From the cell containing the given text, extract its center point as (X, Y) coordinate. 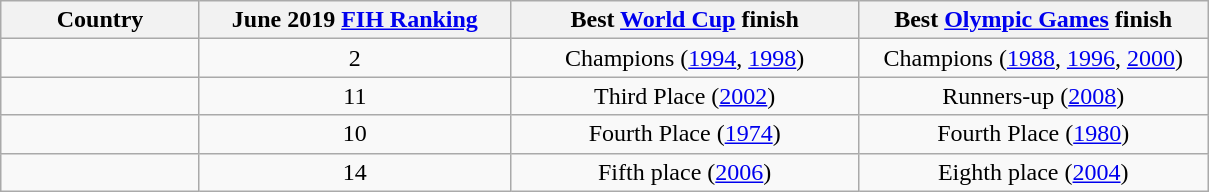
Fourth Place (1980) (1034, 134)
Fourth Place (1974) (684, 134)
Eighth place (2004) (1034, 172)
Country (100, 20)
Runners-up (2008) (1034, 96)
Best World Cup finish (684, 20)
Fifth place (2006) (684, 172)
11 (354, 96)
14 (354, 172)
Champions (1994, 1998) (684, 58)
June 2019 FIH Ranking (354, 20)
10 (354, 134)
2 (354, 58)
Best Olympic Games finish (1034, 20)
Champions (1988, 1996, 2000) (1034, 58)
Third Place (2002) (684, 96)
